Extract the (x, y) coordinate from the center of the cell holding the provided text.  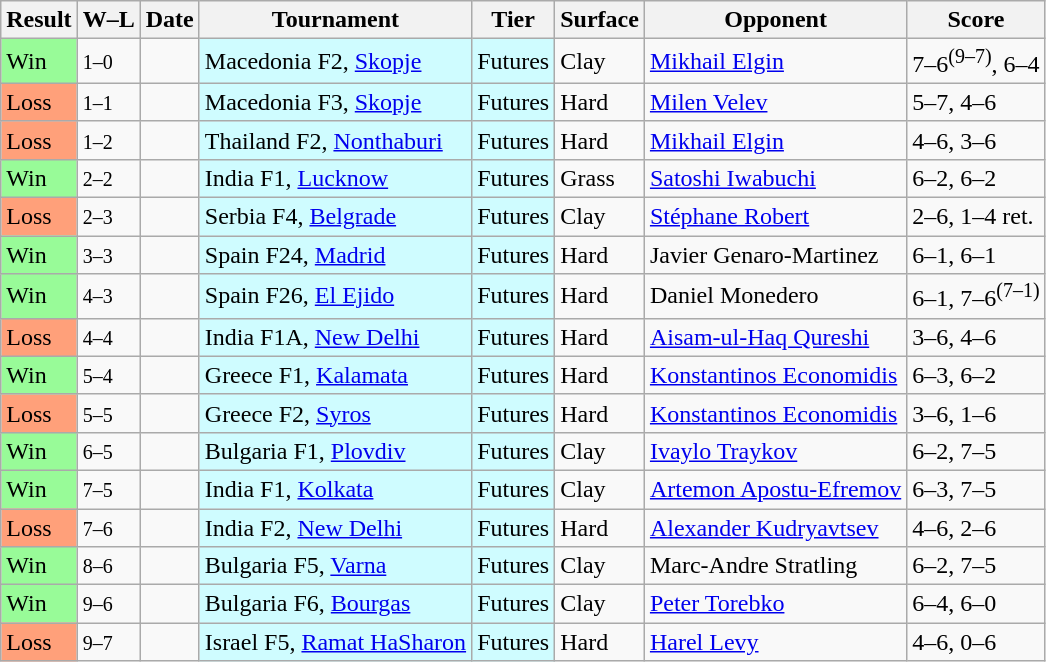
6–1, 7–6(7–1) (976, 296)
Ivaylo Traykov (775, 451)
4–6, 3–6 (976, 140)
2–6, 1–4 ret. (976, 217)
Serbia F4, Belgrade (335, 217)
Tournament (335, 20)
2–3 (108, 217)
Stéphane Robert (775, 217)
7–6 (108, 528)
7–5 (108, 489)
4–3 (108, 296)
India F1, Kolkata (335, 489)
3–6, 1–6 (976, 413)
1–1 (108, 102)
Macedonia F2, Skopje (335, 62)
Alexander Kudryavtsev (775, 528)
India F2, New Delhi (335, 528)
1–2 (108, 140)
8–6 (108, 566)
6–4, 6–0 (976, 604)
Daniel Monedero (775, 296)
Spain F26, El Ejido (335, 296)
5–7, 4–6 (976, 102)
Javier Genaro-Martinez (775, 255)
Harel Levy (775, 642)
5–4 (108, 375)
Milen Velev (775, 102)
Artemon Apostu-Efremov (775, 489)
Israel F5, Ramat HaSharon (335, 642)
6–2, 6–2 (976, 178)
Grass (600, 178)
Aisam-ul-Haq Qureshi (775, 337)
7–6(9–7), 6–4 (976, 62)
3–3 (108, 255)
6–3, 7–5 (976, 489)
India F1, Lucknow (335, 178)
1–0 (108, 62)
Greece F2, Syros (335, 413)
9–7 (108, 642)
Spain F24, Madrid (335, 255)
Bulgaria F1, Plovdiv (335, 451)
Opponent (775, 20)
Date (170, 20)
Thailand F2, Nonthaburi (335, 140)
Bulgaria F6, Bourgas (335, 604)
4–6, 2–6 (976, 528)
5–5 (108, 413)
Satoshi Iwabuchi (775, 178)
4–4 (108, 337)
6–3, 6–2 (976, 375)
India F1A, New Delhi (335, 337)
6–1, 6–1 (976, 255)
Tier (514, 20)
Result (39, 20)
Peter Torebko (775, 604)
Macedonia F3, Skopje (335, 102)
W–L (108, 20)
Marc-Andre Stratling (775, 566)
4–6, 0–6 (976, 642)
Greece F1, Kalamata (335, 375)
Score (976, 20)
9–6 (108, 604)
Surface (600, 20)
2–2 (108, 178)
Bulgaria F5, Varna (335, 566)
3–6, 4–6 (976, 337)
6–5 (108, 451)
